For the text-containing cell, return its midpoint in [X, Y] coordinate format. 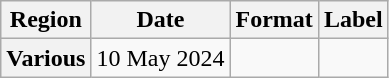
Region [46, 20]
Format [274, 20]
Date [160, 20]
Label [353, 20]
Various [46, 58]
10 May 2024 [160, 58]
